Provide the (x, y) coordinate of the cell's center where the given text is located.  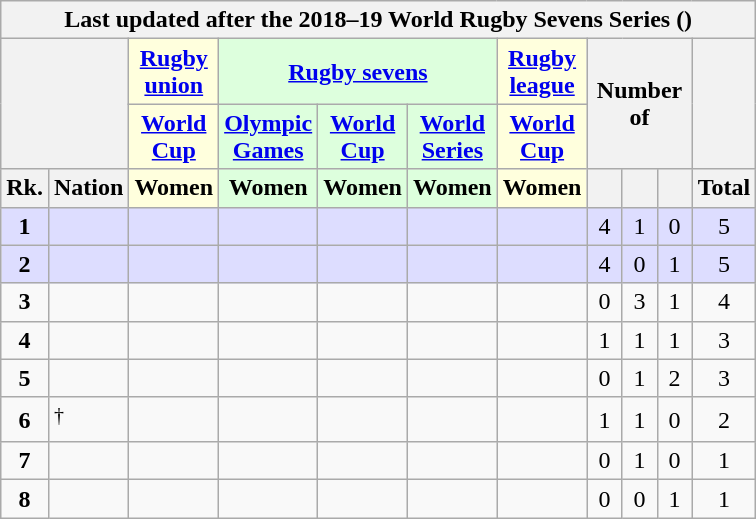
Last updated after the 2018–19 World Rugby Sevens Series () (378, 20)
6 (25, 420)
Nation (88, 188)
7 (25, 461)
8 (25, 499)
Rk. (25, 188)
Rugby union (174, 72)
Total (724, 188)
World Series (452, 136)
† (88, 420)
Number of (640, 104)
Olympic Games (268, 136)
Rugby sevens (358, 72)
Rugby league (542, 72)
